Identify which cell holds the provided text, then report its [x, y] central coordinate. 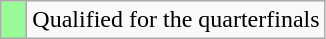
Qualified for the quarterfinals [176, 20]
